Return (X, Y) of the center of cell containing provided text 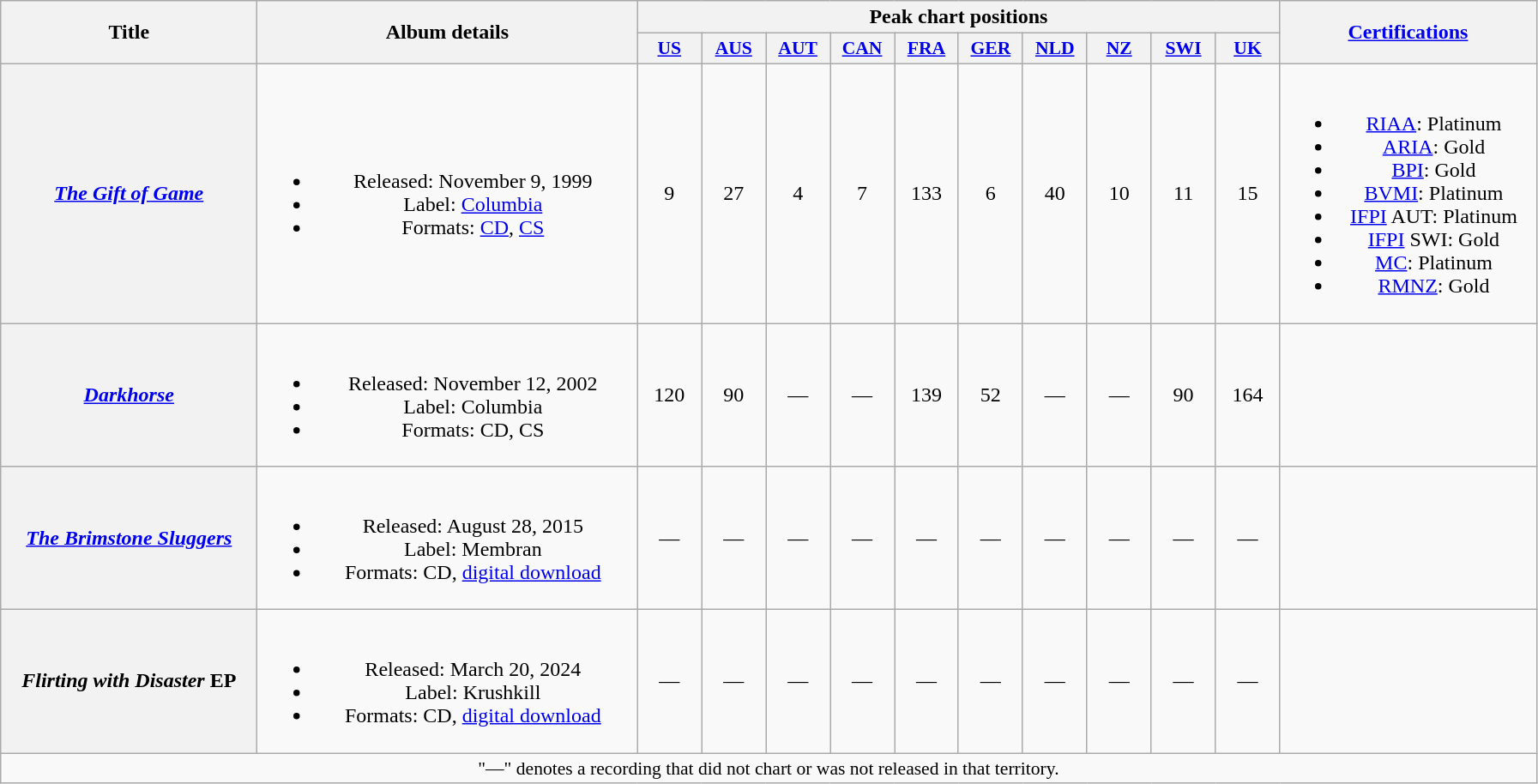
Album details (448, 33)
Released: November 9, 1999Label: ColumbiaFormats: CD, CS (448, 193)
FRA (926, 49)
52 (990, 395)
11 (1184, 193)
15 (1247, 193)
Released: November 12, 2002Label: ColumbiaFormats: CD, CS (448, 395)
The Brimstone Sluggers (129, 539)
133 (926, 193)
"—" denotes a recording that did not chart or was not released in that territory. (769, 769)
Released: March 20, 2024Label: KrushkillFormats: CD, digital download (448, 681)
164 (1247, 395)
Flirting with Disaster EP (129, 681)
7 (863, 193)
NLD (1055, 49)
UK (1247, 49)
139 (926, 395)
6 (990, 193)
Certifications (1408, 33)
Title (129, 33)
GER (990, 49)
9 (669, 193)
Released: August 28, 2015Label: MembranFormats: CD, digital download (448, 539)
10 (1119, 193)
Darkhorse (129, 395)
The Gift of Game (129, 193)
AUS (734, 49)
4 (798, 193)
AUT (798, 49)
US (669, 49)
40 (1055, 193)
Peak chart positions (959, 17)
SWI (1184, 49)
RIAA: PlatinumARIA: GoldBPI: GoldBVMI: PlatinumIFPI AUT: PlatinumIFPI SWI: GoldMC: PlatinumRMNZ: Gold (1408, 193)
27 (734, 193)
120 (669, 395)
CAN (863, 49)
NZ (1119, 49)
